Determine the (X, Y) coordinate at the center of the cell enclosing the given text.  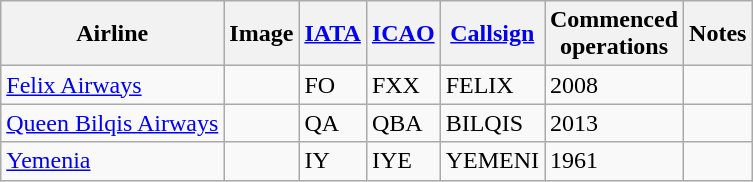
FELIX (492, 85)
Callsign (492, 34)
BILQIS (492, 123)
ICAO (403, 34)
Commencedoperations (614, 34)
1961 (614, 161)
FXX (403, 85)
Queen Bilqis Airways (112, 123)
YEMENI (492, 161)
QA (333, 123)
IATA (333, 34)
Notes (718, 34)
IY (333, 161)
FO (333, 85)
2008 (614, 85)
2013 (614, 123)
QBA (403, 123)
Image (262, 34)
Felix Airways (112, 85)
Airline (112, 34)
IYE (403, 161)
Yemenia (112, 161)
